Pinpoint the cell where the given text exists, returning its (X, Y) midpoint coordinate. 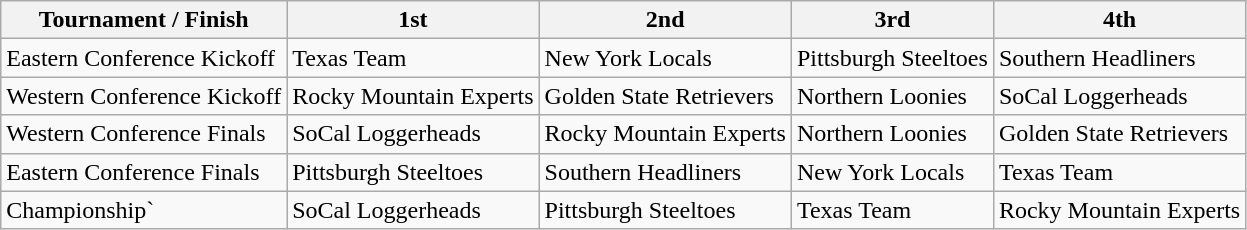
2nd (665, 20)
Eastern Conference Finals (144, 172)
3rd (892, 20)
4th (1119, 20)
1st (413, 20)
Western Conference Finals (144, 134)
Eastern Conference Kickoff (144, 58)
Championship` (144, 210)
Western Conference Kickoff (144, 96)
Tournament / Finish (144, 20)
